Return the [X, Y] coordinate for the center point of the cell that contains the specified text.  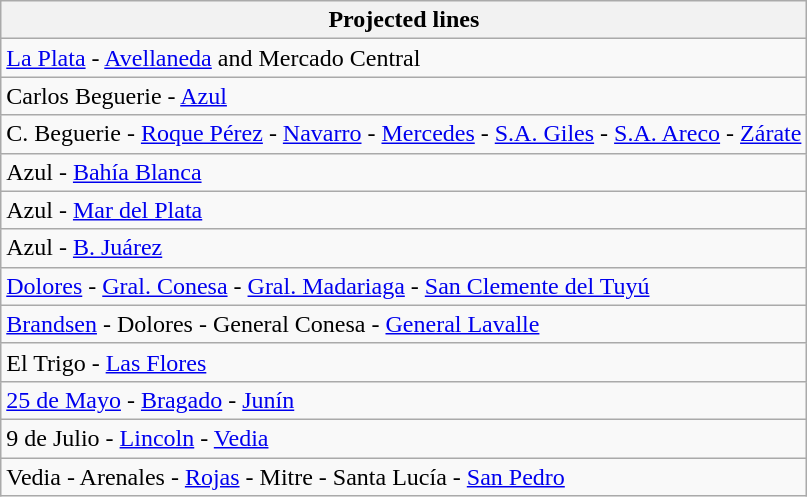
La Plata - Avellaneda and Mercado Central [404, 58]
Vedia - Arenales - Rojas - Mitre - Santa Lucía - San Pedro [404, 477]
Dolores - Gral. Conesa - Gral. Madariaga - San Clemente del Tuyú [404, 286]
Azul - B. Juárez [404, 248]
C. Beguerie - Roque Pérez - Navarro - Mercedes - S.A. Giles - S.A. Areco - Zárate [404, 134]
9 de Julio - Lincoln - Vedia [404, 438]
25 de Mayo - Bragado - Junín [404, 400]
Projected lines [404, 20]
Brandsen - Dolores - General Conesa - General Lavalle [404, 324]
Carlos Beguerie - Azul [404, 96]
Azul - Bahía Blanca [404, 172]
El Trigo - Las Flores [404, 362]
Azul - Mar del Plata [404, 210]
